Scan for the cell matching the given text and deliver its [x, y] coordinate at center. 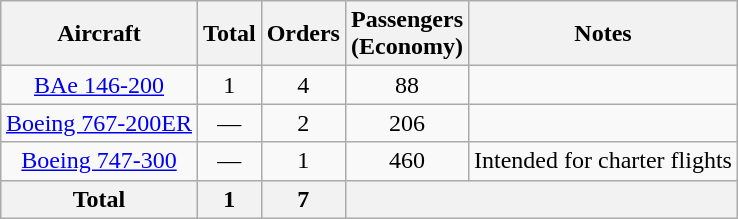
2 [303, 123]
88 [406, 85]
Intended for charter flights [604, 161]
BAe 146-200 [98, 85]
4 [303, 85]
206 [406, 123]
Aircraft [98, 34]
7 [303, 199]
Orders [303, 34]
460 [406, 161]
Boeing 747-300 [98, 161]
Passengers(Economy) [406, 34]
Boeing 767-200ER [98, 123]
Notes [604, 34]
